Return the [x, y] coordinate for the center point of the cell that contains the specified text.  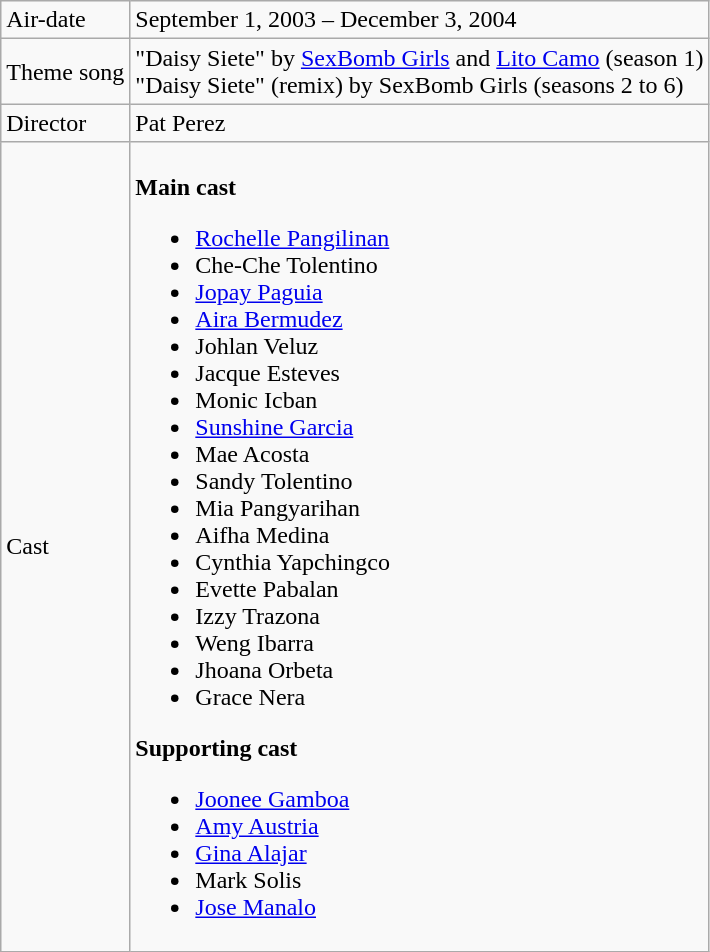
September 1, 2003 – December 3, 2004 [420, 20]
Pat Perez [420, 123]
Cast [66, 546]
Air-date [66, 20]
"Daisy Siete" by SexBomb Girls and Lito Camo (season 1) "Daisy Siete" (remix) by SexBomb Girls (seasons 2 to 6) [420, 72]
Director [66, 123]
Theme song [66, 72]
